Provide the [X, Y] coordinate of the cell's center where the given text is located.  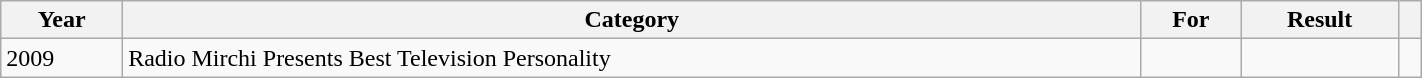
Category [632, 20]
2009 [62, 58]
For [1191, 20]
Year [62, 20]
Result [1320, 20]
Radio Mirchi Presents Best Television Personality [632, 58]
